Find where the given text appears and provide that cell's center as (X, Y) coordinate. 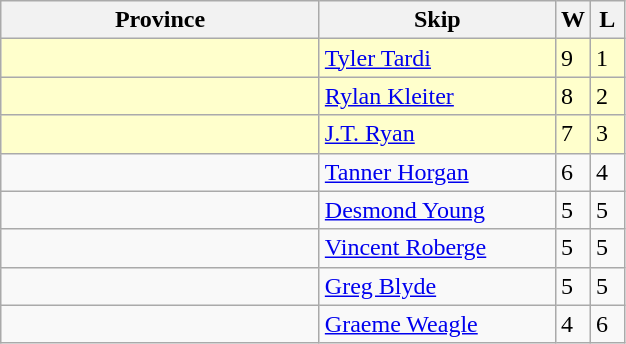
Tyler Tardi (437, 58)
Desmond Young (437, 210)
9 (572, 58)
Rylan Kleiter (437, 96)
Skip (437, 20)
J.T. Ryan (437, 134)
W (572, 20)
3 (607, 134)
2 (607, 96)
L (607, 20)
Greg Blyde (437, 286)
1 (607, 58)
7 (572, 134)
Province (160, 20)
Tanner Horgan (437, 172)
Vincent Roberge (437, 248)
Graeme Weagle (437, 324)
8 (572, 96)
